Capture the cell that displays the provided text and extract its [x, y] central coordinate. 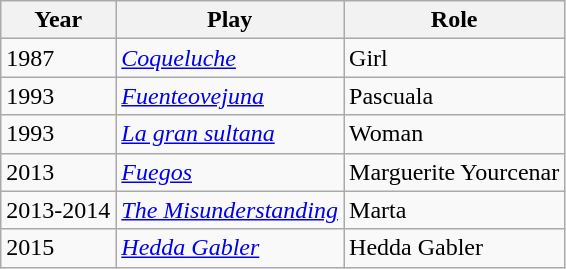
The Misunderstanding [230, 210]
Marguerite Yourcenar [454, 172]
La gran sultana [230, 134]
Marta [454, 210]
Fuenteovejuna [230, 96]
Play [230, 20]
Fuegos [230, 172]
1987 [58, 58]
2013-2014 [58, 210]
Pascuala [454, 96]
Role [454, 20]
2015 [58, 248]
Coqueluche [230, 58]
2013 [58, 172]
Year [58, 20]
Girl [454, 58]
Woman [454, 134]
